Determine the (x, y) coordinate at the center of the cell enclosing the given text.  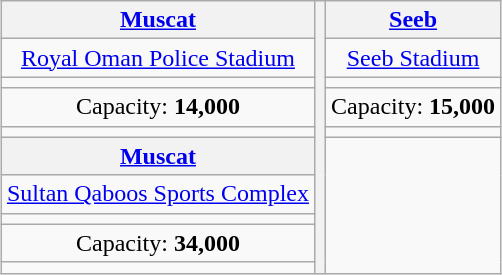
Capacity: 34,000 (158, 243)
Capacity: 14,000 (158, 107)
Seeb (414, 20)
Royal Oman Police Stadium (158, 58)
Capacity: 15,000 (414, 107)
Seeb Stadium (414, 58)
Sultan Qaboos Sports Complex (158, 194)
